Provide the (x, y) coordinate of the cell's center where the given text is located.  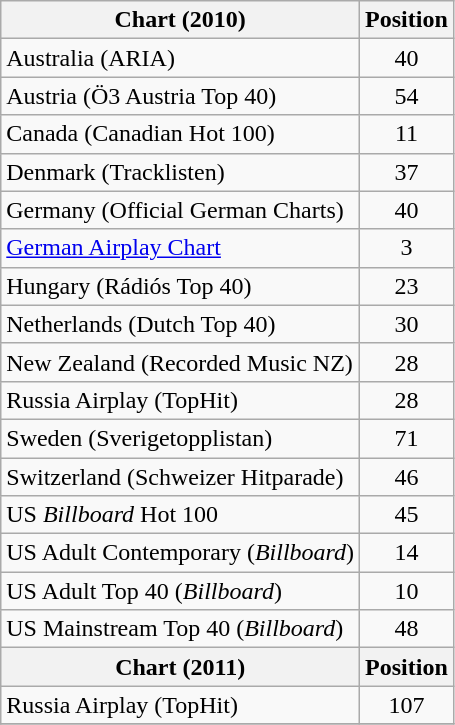
US Billboard Hot 100 (180, 515)
Hungary (Rádiós Top 40) (180, 286)
Germany (Official German Charts) (180, 210)
Canada (Canadian Hot 100) (180, 134)
107 (407, 705)
Sweden (Sverigetopplistan) (180, 438)
3 (407, 248)
Austria (Ö3 Austria Top 40) (180, 96)
Netherlands (Dutch Top 40) (180, 324)
46 (407, 477)
54 (407, 96)
Chart (2011) (180, 667)
30 (407, 324)
14 (407, 553)
10 (407, 591)
Australia (ARIA) (180, 58)
Switzerland (Schweizer Hitparade) (180, 477)
US Adult Contemporary (Billboard) (180, 553)
23 (407, 286)
71 (407, 438)
US Adult Top 40 (Billboard) (180, 591)
37 (407, 172)
45 (407, 515)
New Zealand (Recorded Music NZ) (180, 362)
11 (407, 134)
Denmark (Tracklisten) (180, 172)
48 (407, 629)
German Airplay Chart (180, 248)
Chart (2010) (180, 20)
US Mainstream Top 40 (Billboard) (180, 629)
